Find where the given text appears and provide that cell's center as (X, Y) coordinate. 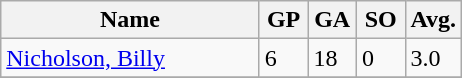
SO (380, 20)
18 (332, 58)
GA (332, 20)
Avg. (434, 20)
6 (284, 58)
GP (284, 20)
3.0 (434, 58)
0 (380, 58)
Name (130, 20)
Nicholson, Billy (130, 58)
